Return [X, Y] of the center of cell containing provided text 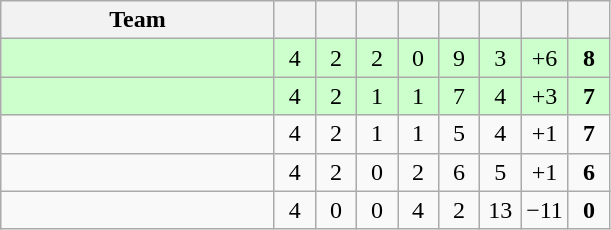
+3 [545, 96]
+6 [545, 58]
9 [460, 58]
Team [138, 20]
13 [500, 210]
8 [588, 58]
−11 [545, 210]
3 [500, 58]
